Return the [X, Y] coordinate for the center point of the cell that contains the specified text.  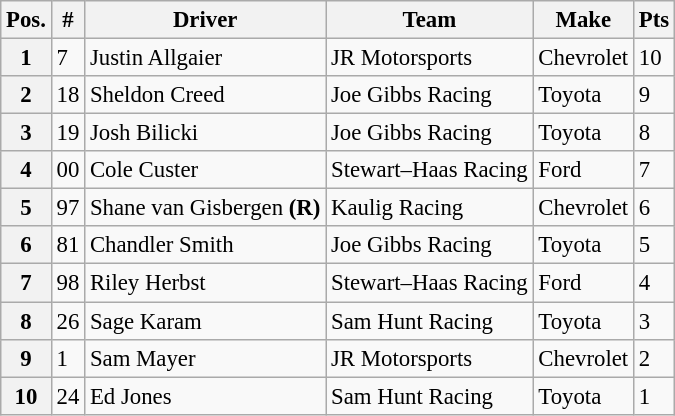
98 [68, 283]
26 [68, 321]
Chandler Smith [206, 245]
Driver [206, 20]
Riley Herbst [206, 283]
Sheldon Creed [206, 95]
Make [583, 20]
Pts [654, 20]
81 [68, 245]
Cole Custer [206, 170]
97 [68, 208]
Sam Mayer [206, 358]
Kaulig Racing [430, 208]
Team [430, 20]
Josh Bilicki [206, 133]
Sage Karam [206, 321]
00 [68, 170]
24 [68, 396]
18 [68, 95]
19 [68, 133]
Justin Allgaier [206, 58]
# [68, 20]
Ed Jones [206, 396]
Pos. [26, 20]
Shane van Gisbergen (R) [206, 208]
